Search for the cell housing the specified text and yield its [x, y] center coordinate. 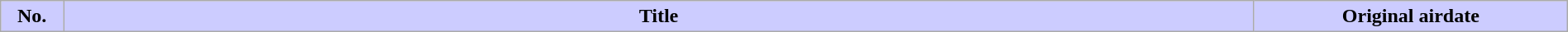
Original airdate [1411, 16]
No. [32, 16]
Title [659, 16]
